For the text-containing cell, return its midpoint in (X, Y) coordinate format. 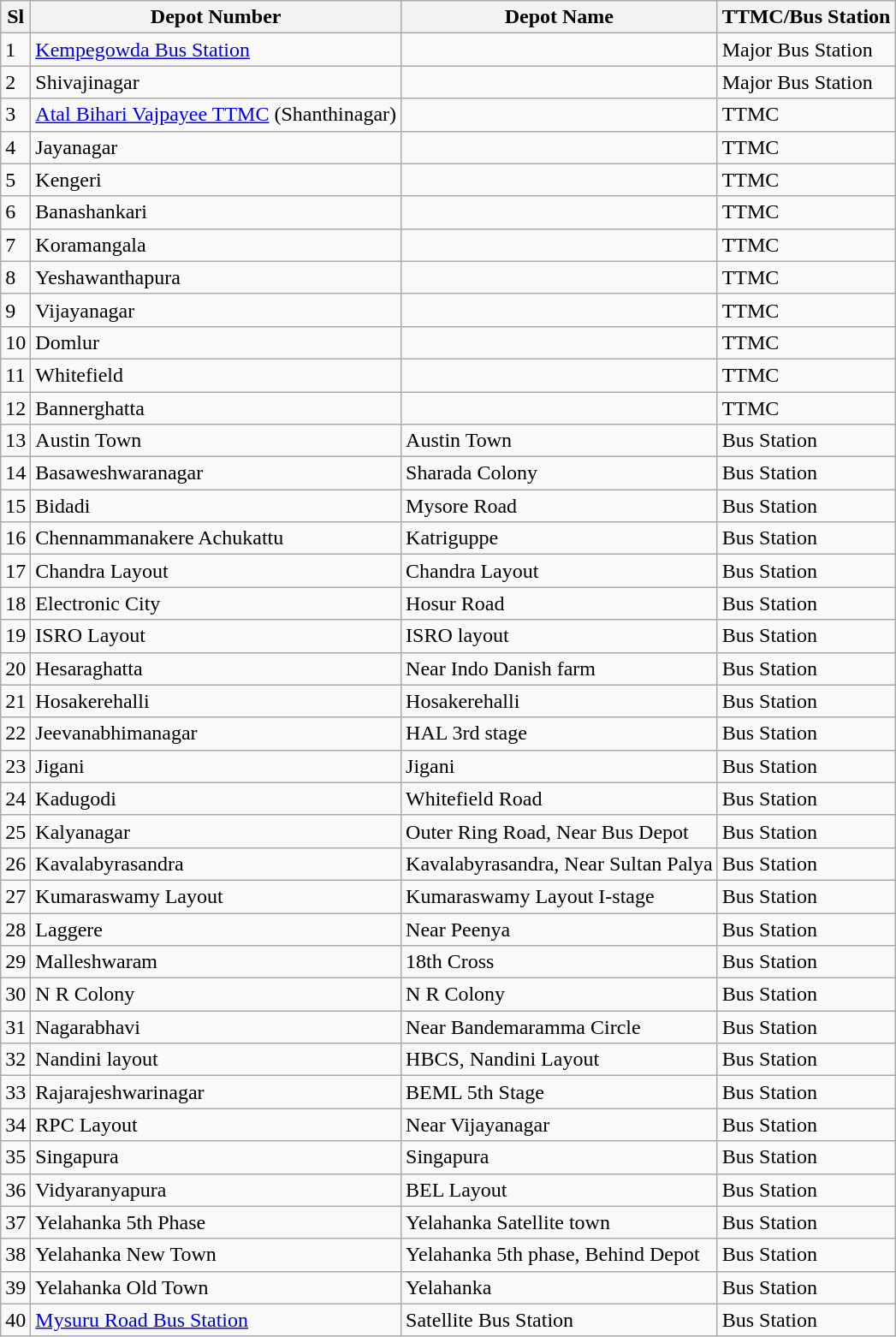
19 (15, 636)
2 (15, 82)
Yelahanka New Town (216, 1255)
Yeshawanthapura (216, 277)
ISRO Layout (216, 636)
Mysuru Road Bus Station (216, 1320)
BEL Layout (560, 1190)
39 (15, 1287)
Laggere (216, 929)
Yelahanka 5th Phase (216, 1222)
TTMC/Bus Station (806, 17)
Satellite Bus Station (560, 1320)
Kalyanagar (216, 831)
HAL 3rd stage (560, 734)
Yelahanka Satellite town (560, 1222)
Near Peenya (560, 929)
Depot Number (216, 17)
Sl (15, 17)
24 (15, 799)
Domlur (216, 342)
12 (15, 408)
Vidyaranyapura (216, 1190)
Kavalabyrasandra, Near Sultan Palya (560, 864)
18th Cross (560, 962)
25 (15, 831)
8 (15, 277)
Katriguppe (560, 538)
Whitefield (216, 375)
Nagarabhavi (216, 1027)
40 (15, 1320)
3 (15, 115)
Hesaraghatta (216, 668)
Kempegowda Bus Station (216, 50)
Chennammanakere Achukattu (216, 538)
Near Vijayanagar (560, 1125)
1 (15, 50)
Basaweshwaranagar (216, 473)
Kumaraswamy Layout I-stage (560, 896)
Atal Bihari Vajpayee TTMC (Shanthinagar) (216, 115)
16 (15, 538)
35 (15, 1157)
Depot Name (560, 17)
Koramangala (216, 245)
Vijayanagar (216, 310)
Rajarajeshwarinagar (216, 1092)
14 (15, 473)
37 (15, 1222)
34 (15, 1125)
Bannerghatta (216, 408)
7 (15, 245)
Malleshwaram (216, 962)
38 (15, 1255)
17 (15, 571)
29 (15, 962)
Whitefield Road (560, 799)
Shivajinagar (216, 82)
Yelahanka (560, 1287)
ISRO layout (560, 636)
RPC Layout (216, 1125)
5 (15, 180)
13 (15, 441)
Near Bandemaramma Circle (560, 1027)
4 (15, 147)
Yelahanka 5th phase, Behind Depot (560, 1255)
26 (15, 864)
Mysore Road (560, 506)
31 (15, 1027)
11 (15, 375)
Bidadi (216, 506)
23 (15, 766)
Hosur Road (560, 603)
20 (15, 668)
BEML 5th Stage (560, 1092)
Jayanagar (216, 147)
32 (15, 1060)
6 (15, 212)
Banashankari (216, 212)
30 (15, 995)
Kumaraswamy Layout (216, 896)
27 (15, 896)
18 (15, 603)
Outer Ring Road, Near Bus Depot (560, 831)
Electronic City (216, 603)
HBCS, Nandini Layout (560, 1060)
Nandini layout (216, 1060)
Sharada Colony (560, 473)
Jeevanabhimanagar (216, 734)
Kengeri (216, 180)
36 (15, 1190)
10 (15, 342)
Near Indo Danish farm (560, 668)
15 (15, 506)
Kadugodi (216, 799)
Kavalabyrasandra (216, 864)
22 (15, 734)
21 (15, 701)
9 (15, 310)
Yelahanka Old Town (216, 1287)
33 (15, 1092)
28 (15, 929)
